Search for the cell housing the specified text and yield its (x, y) center coordinate. 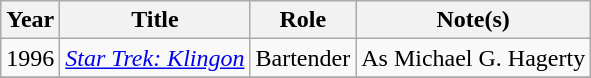
Star Trek: Klingon (155, 58)
Role (303, 20)
1996 (30, 58)
Year (30, 20)
Bartender (303, 58)
Note(s) (474, 20)
As Michael G. Hagerty (474, 58)
Title (155, 20)
